Determine the [x, y] coordinate at the center of the cell enclosing the given text.  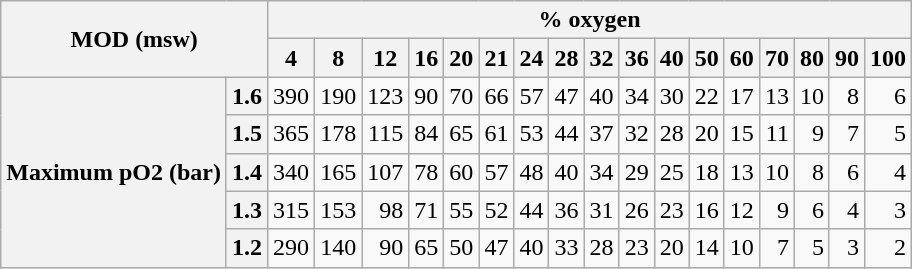
55 [462, 210]
78 [426, 172]
29 [636, 172]
1.6 [246, 96]
14 [706, 248]
Maximum pO2 (bar) [114, 172]
80 [812, 58]
66 [496, 96]
390 [292, 96]
22 [706, 96]
365 [292, 134]
2 [888, 248]
15 [742, 134]
% oxygen [590, 20]
340 [292, 172]
84 [426, 134]
178 [338, 134]
153 [338, 210]
52 [496, 210]
MOD (msw) [134, 39]
140 [338, 248]
61 [496, 134]
1.2 [246, 248]
53 [532, 134]
31 [602, 210]
1.3 [246, 210]
48 [532, 172]
71 [426, 210]
290 [292, 248]
30 [672, 96]
18 [706, 172]
37 [602, 134]
100 [888, 58]
1.5 [246, 134]
33 [566, 248]
21 [496, 58]
107 [386, 172]
115 [386, 134]
190 [338, 96]
98 [386, 210]
17 [742, 96]
315 [292, 210]
165 [338, 172]
11 [776, 134]
26 [636, 210]
123 [386, 96]
1.4 [246, 172]
25 [672, 172]
24 [532, 58]
